Find where the given text appears and provide that cell's center as (X, Y) coordinate. 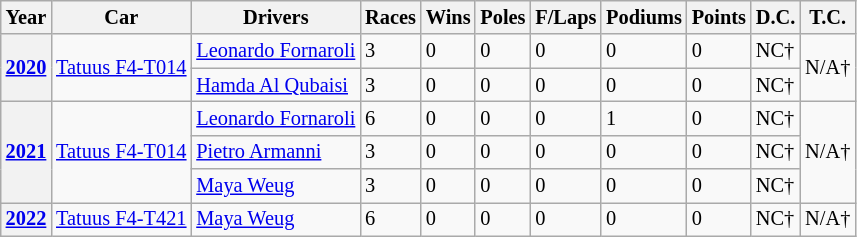
Poles (502, 17)
Pietro Armanni (276, 152)
D.C. (776, 17)
Races (390, 17)
Wins (448, 17)
Drivers (276, 17)
Tatuus F4-T421 (121, 219)
F/Laps (566, 17)
Year (26, 17)
Hamda Al Qubaisi (276, 85)
2020 (26, 68)
Podiums (644, 17)
T.C. (828, 17)
1 (644, 118)
2022 (26, 219)
Car (121, 17)
Points (719, 17)
2021 (26, 152)
